Pinpoint the cell where the given text exists, returning its [x, y] midpoint coordinate. 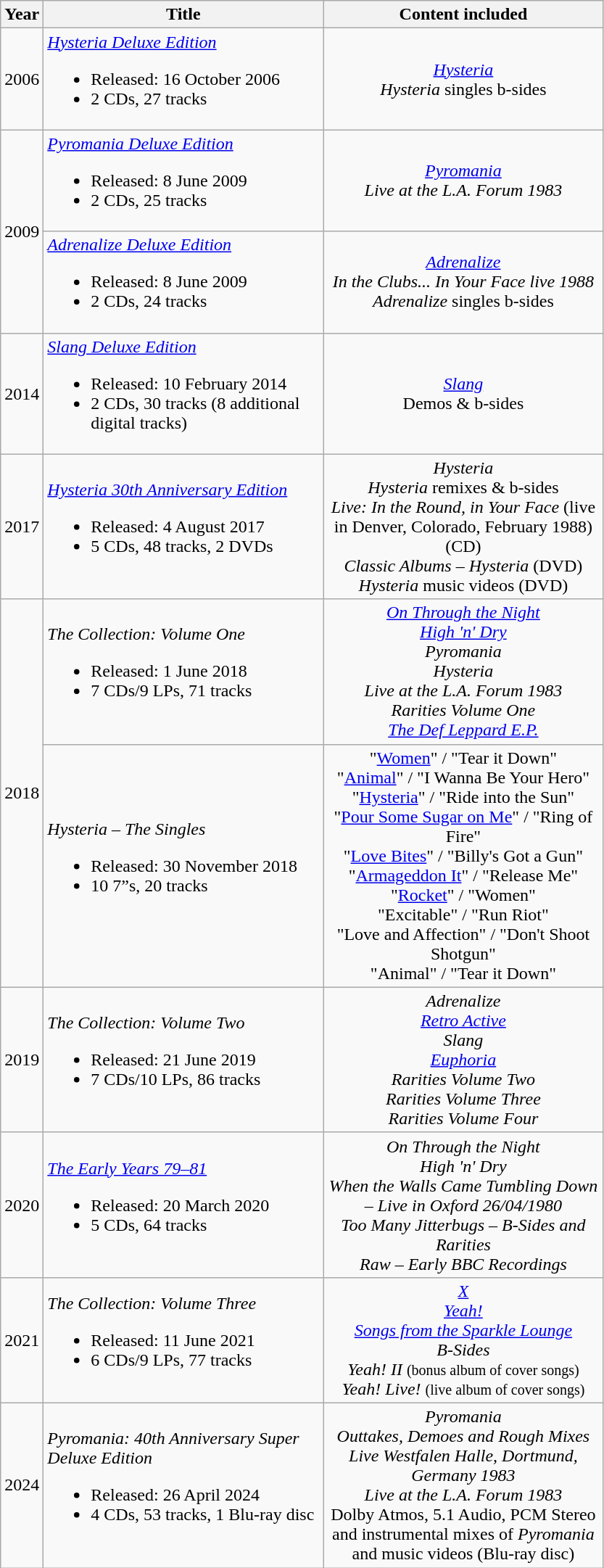
2014 [22, 393]
2018 [22, 793]
Year [22, 15]
2024 [22, 1485]
2020 [22, 1205]
PyromaniaLive at the L.A. Forum 1983 [463, 181]
Hysteria Deluxe EditionReleased: 16 October 20062 CDs, 27 tracks [183, 79]
The Collection: Volume ThreeReleased: 11 June 20216 CDs/9 LPs, 77 tracks [183, 1340]
2017 [22, 527]
AdrenalizeRetro ActiveSlangEuphoriaRarities Volume TwoRarities Volume ThreeRarities Volume Four [463, 1060]
Slang Deluxe EditionReleased: 10 February 20142 CDs, 30 tracks (8 additional digital tracks) [183, 393]
2009 [22, 231]
Hysteria – The SinglesReleased: 30 November 201810 7”s, 20 tracks [183, 866]
Content included [463, 15]
The Collection: Volume OneReleased: 1 June 20187 CDs/9 LPs, 71 tracks [183, 672]
The Collection: Volume TwoReleased: 21 June 20197 CDs/10 LPs, 86 tracks [183, 1060]
Pyromania: 40th Anniversary Super Deluxe EditionReleased: 26 April 20244 CDs, 53 tracks, 1 Blu-ray disc [183, 1485]
On Through the NightHigh 'n' DryPyromaniaHysteriaLive at the L.A. Forum 1983Rarities Volume OneThe Def Leppard E.P. [463, 672]
HysteriaHysteria singles b-sides [463, 79]
SlangDemos & b-sides [463, 393]
Adrenalize Deluxe EditionReleased: 8 June 20092 CDs, 24 tracks [183, 282]
The Early Years 79–81Released: 20 March 20205 CDs, 64 tracks [183, 1205]
XYeah!Songs from the Sparkle LoungeB-SidesYeah! II (bonus album of cover songs)Yeah! Live! (live album of cover songs) [463, 1340]
AdrenalizeIn the Clubs... In Your Face live 1988Adrenalize singles b-sides [463, 282]
2019 [22, 1060]
2021 [22, 1340]
Pyromania Deluxe EditionReleased: 8 June 20092 CDs, 25 tracks [183, 181]
Hysteria 30th Anniversary EditionReleased: 4 August 20175 CDs, 48 tracks, 2 DVDs [183, 527]
2006 [22, 79]
Title [183, 15]
